Return [x, y] of the center of cell containing provided text 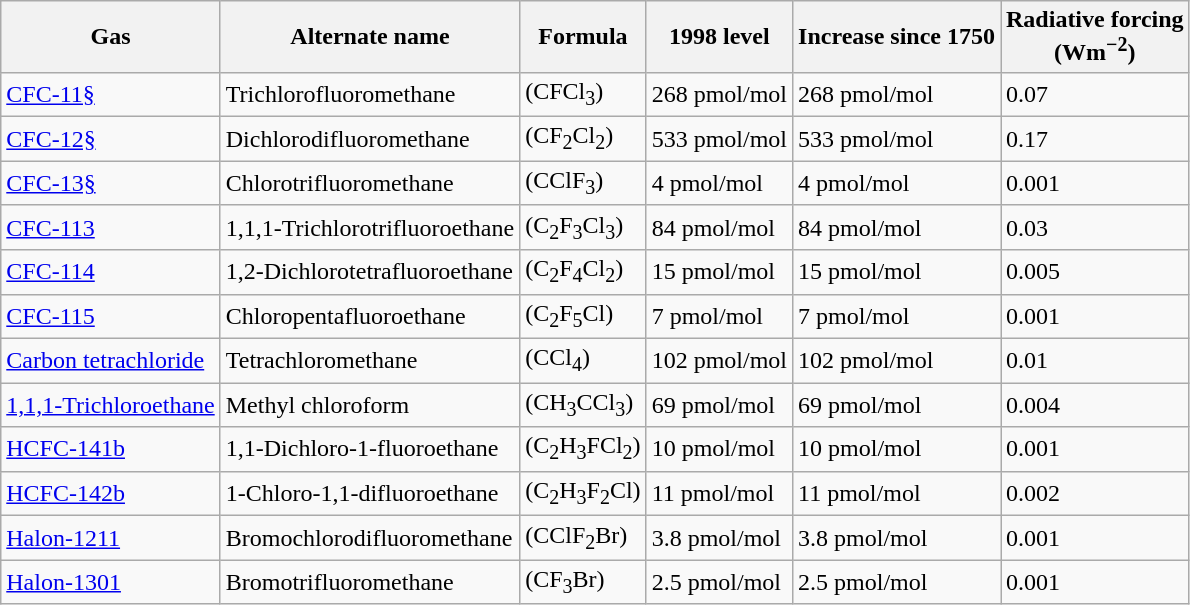
1-Chloro-1,1-difluoroethane [370, 493]
1,1,1-Trichloroethane [110, 405]
Halon-1211 [110, 538]
1,1,1-Trichlorotrifluoroethane [370, 227]
0.01 [1094, 360]
Carbon tetrachloride [110, 360]
Tetrachloromethane [370, 360]
Increase since 1750 [897, 37]
Alternate name [370, 37]
CFC-12§ [110, 139]
0.005 [1094, 272]
(CClF3) [583, 183]
Bromotrifluoromethane [370, 582]
Gas [110, 37]
(C2H3FCl2) [583, 449]
1,2-Dichlorotetrafluoroethane [370, 272]
Chloropentafluoroethane [370, 316]
(C2H3F2Cl) [583, 493]
CFC-113 [110, 227]
(CF2Cl2) [583, 139]
0.03 [1094, 227]
(CClF2Br) [583, 538]
HCFC-141b [110, 449]
(C2F5Cl) [583, 316]
1,1-Dichloro-1-fluoroethane [370, 449]
(C2F4Cl2) [583, 272]
Bromochlorodifluoromethane [370, 538]
0.004 [1094, 405]
Chlorotrifluoromethane [370, 183]
Methyl chloroform [370, 405]
(CFCl3) [583, 94]
CFC-13§ [110, 183]
Radiative forcing(Wm−2) [1094, 37]
0.002 [1094, 493]
CFC-11§ [110, 94]
CFC-114 [110, 272]
1998 level [719, 37]
Trichlorofluoromethane [370, 94]
HCFC-142b [110, 493]
(CF3Br) [583, 582]
(CH3CCl3) [583, 405]
0.07 [1094, 94]
Formula [583, 37]
Halon-1301 [110, 582]
Dichlorodifluoromethane [370, 139]
(C2F3Cl3) [583, 227]
0.17 [1094, 139]
CFC-115 [110, 316]
(CCl4) [583, 360]
